Return [X, Y] of the center of cell containing provided text 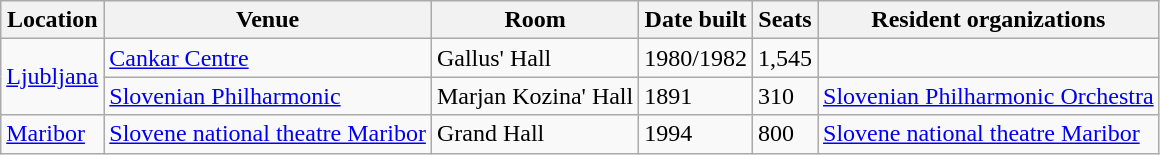
800 [784, 134]
Seats [784, 20]
Ljubljana [52, 77]
Resident organizations [989, 20]
Grand Hall [534, 134]
1891 [696, 96]
Room [534, 20]
Marjan Kozina' Hall [534, 96]
Gallus' Hall [534, 58]
1980/1982 [696, 58]
Maribor [52, 134]
Location [52, 20]
Date built [696, 20]
Slovenian Philharmonic [268, 96]
1994 [696, 134]
Slovenian Philharmonic Orchestra [989, 96]
Venue [268, 20]
310 [784, 96]
1,545 [784, 58]
Cankar Centre [268, 58]
